Capture the cell that displays the provided text and extract its (X, Y) central coordinate. 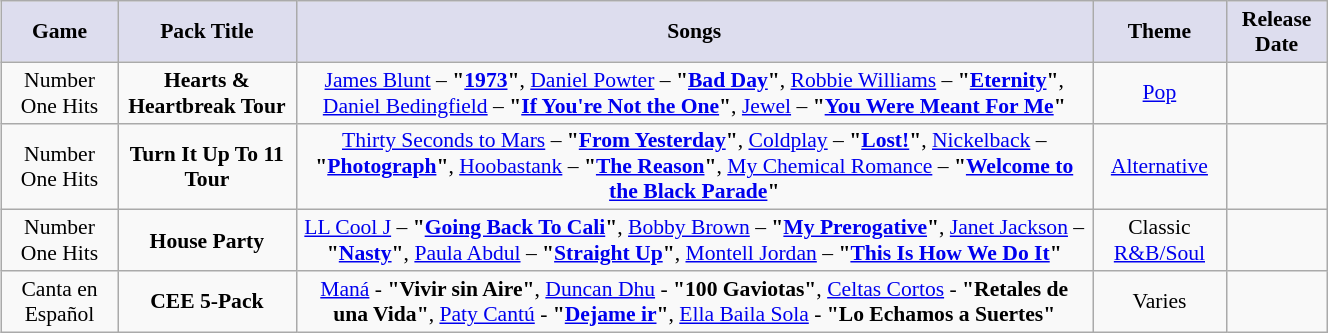
Game (59, 32)
Release Date (1276, 32)
Theme (1159, 32)
Hearts & Heartbreak Tour (207, 92)
Pack Title (207, 32)
CEE 5-Pack (207, 302)
Alternative (1159, 166)
House Party (207, 240)
Canta en Español (59, 302)
Songs (694, 32)
Varies (1159, 302)
Turn It Up To 11 Tour (207, 166)
Classic R&B/Soul (1159, 240)
Pop (1159, 92)
